Capture the cell that displays the provided text and extract its (x, y) central coordinate. 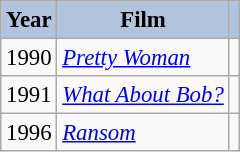
Pretty Woman (143, 58)
1996 (29, 133)
1990 (29, 58)
Ransom (143, 133)
1991 (29, 95)
What About Bob? (143, 95)
Year (29, 20)
Film (143, 20)
